Extract the (X, Y) coordinate from the center of the cell holding the provided text.  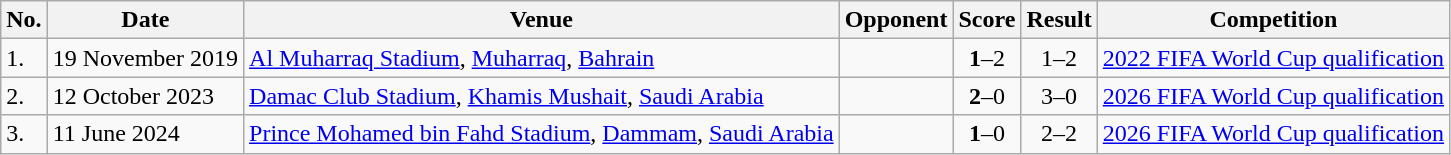
2022 FIFA World Cup qualification (1273, 58)
Venue (542, 20)
Prince Mohamed bin Fahd Stadium, Dammam, Saudi Arabia (542, 134)
1. (24, 58)
Al Muharraq Stadium, Muharraq, Bahrain (542, 58)
2. (24, 96)
No. (24, 20)
12 October 2023 (145, 96)
3. (24, 134)
Opponent (896, 20)
2–2 (1059, 134)
Damac Club Stadium, Khamis Mushait, Saudi Arabia (542, 96)
Date (145, 20)
3–0 (1059, 96)
19 November 2019 (145, 58)
1–0 (987, 134)
2–0 (987, 96)
11 June 2024 (145, 134)
Result (1059, 20)
Score (987, 20)
Competition (1273, 20)
